Detect which cell encompasses the target text, then output its (X, Y) center coordinate. 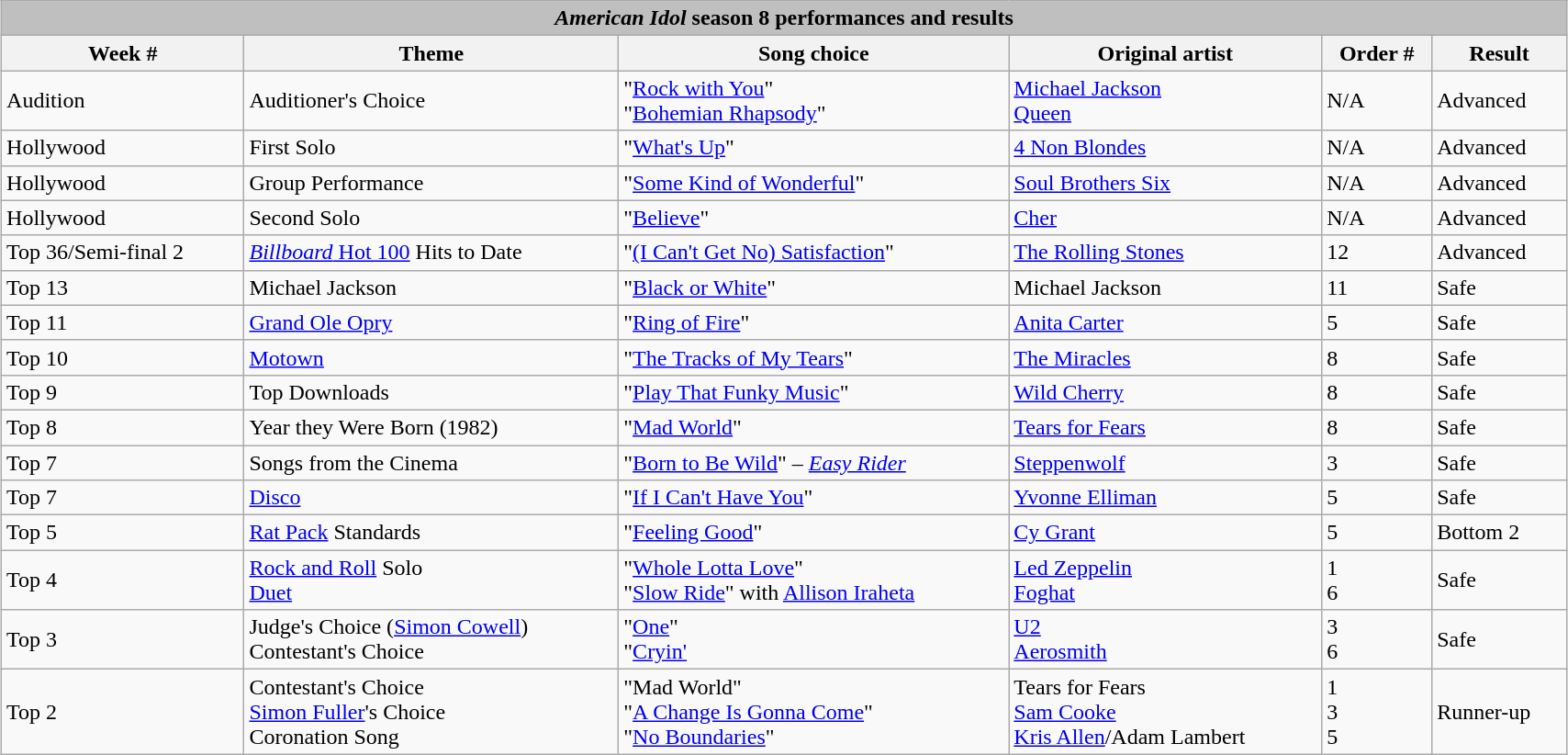
Grand Ole Opry (431, 322)
"Mad World""A Change Is Gonna Come""No Boundaries" (813, 712)
U2Aerosmith (1166, 639)
The Rolling Stones (1166, 253)
Result (1500, 53)
Top 5 (123, 533)
Order # (1377, 53)
Top Downloads (431, 392)
"What's Up" (813, 148)
"Believe" (813, 218)
Top 2 (123, 712)
First Solo (431, 148)
Cher (1166, 218)
"Rock with You""Bohemian Rhapsody" (813, 101)
"Black or White" (813, 287)
Top 8 (123, 427)
Led ZeppelinFoghat (1166, 580)
Steppenwolf (1166, 462)
16 (1377, 580)
"Ring of Fire" (813, 322)
The Miracles (1166, 357)
Contestant's ChoiceSimon Fuller's ChoiceCoronation Song (431, 712)
Year they Were Born (1982) (431, 427)
Anita Carter (1166, 322)
12 (1377, 253)
Rat Pack Standards (431, 533)
"Born to Be Wild" – Easy Rider (813, 462)
Disco (431, 498)
Rock and Roll SoloDuet (431, 580)
"One""Cryin' (813, 639)
Group Performance (431, 183)
Week # (123, 53)
Tears for Fears (1166, 427)
Original artist (1166, 53)
American Idol season 8 performances and results (784, 18)
"If I Can't Have You" (813, 498)
Top 11 (123, 322)
Auditioner's Choice (431, 101)
Audition (123, 101)
Second Solo (431, 218)
36 (1377, 639)
"Some Kind of Wonderful" (813, 183)
Soul Brothers Six (1166, 183)
Tears for FearsSam CookeKris Allen/Adam Lambert (1166, 712)
"Play That Funky Music" (813, 392)
Song choice (813, 53)
Top 4 (123, 580)
4 Non Blondes (1166, 148)
"Feeling Good" (813, 533)
Cy Grant (1166, 533)
Songs from the Cinema (431, 462)
Runner-up (1500, 712)
135 (1377, 712)
"(I Can't Get No) Satisfaction" (813, 253)
Theme (431, 53)
11 (1377, 287)
Judge's Choice (Simon Cowell)Contestant's Choice (431, 639)
Bottom 2 (1500, 533)
3 (1377, 462)
Wild Cherry (1166, 392)
Yvonne Elliman (1166, 498)
Top 9 (123, 392)
Top 3 (123, 639)
Motown (431, 357)
"The Tracks of My Tears" (813, 357)
Top 13 (123, 287)
Top 10 (123, 357)
Top 36/Semi-final 2 (123, 253)
Michael JacksonQueen (1166, 101)
"Whole Lotta Love""Slow Ride" with Allison Iraheta (813, 580)
"Mad World" (813, 427)
Billboard Hot 100 Hits to Date (431, 253)
